Find where the given text appears and provide that cell's center as (x, y) coordinate. 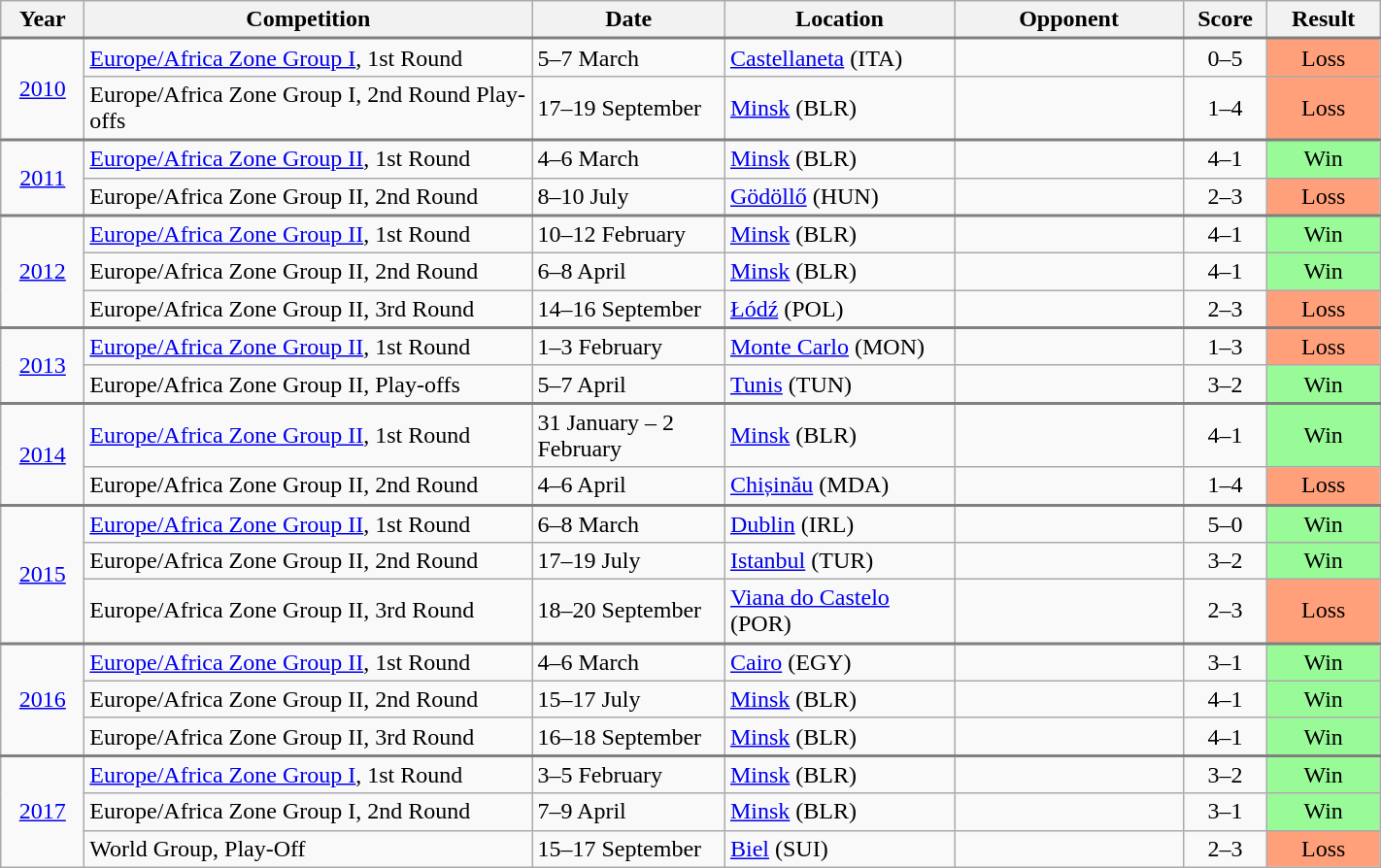
Year (43, 19)
Dublin (IRL) (839, 524)
5–0 (1226, 524)
Opponent (1068, 19)
2011 (43, 178)
Europe/Africa Zone Group II, Play-offs (309, 384)
2013 (43, 366)
Competition (309, 19)
0–5 (1226, 58)
15–17 July (629, 699)
Viana do Castelo (POR) (839, 612)
2017 (43, 812)
Istanbul (TUR) (839, 561)
Monte Carlo (MON) (839, 348)
Tunis (TUN) (839, 384)
31 January – 2 February (629, 435)
Łódź (POL) (839, 309)
Date (629, 19)
5–7 March (629, 58)
2012 (43, 272)
Chișinău (MDA) (839, 485)
2014 (43, 454)
1–3 February (629, 348)
8–10 July (629, 196)
Castellaneta (ITA) (839, 58)
18–20 September (629, 612)
1–3 (1226, 348)
4–6 April (629, 485)
World Group, Play-Off (309, 849)
7–9 April (629, 812)
Biel (SUI) (839, 849)
2010 (43, 89)
Europe/Africa Zone Group I, 2nd Round Play-offs (309, 108)
Result (1324, 19)
Score (1226, 19)
Cairo (EGY) (839, 662)
15–17 September (629, 849)
Location (839, 19)
3–5 February (629, 775)
Gödöllő (HUN) (839, 196)
10–12 February (629, 235)
6–8 March (629, 524)
17–19 September (629, 108)
6–8 April (629, 272)
14–16 September (629, 309)
17–19 July (629, 561)
16–18 September (629, 736)
Europe/Africa Zone Group I, 2nd Round (309, 812)
2016 (43, 699)
2015 (43, 575)
5–7 April (629, 384)
